Detect which cell encompasses the target text, then output its (X, Y) center coordinate. 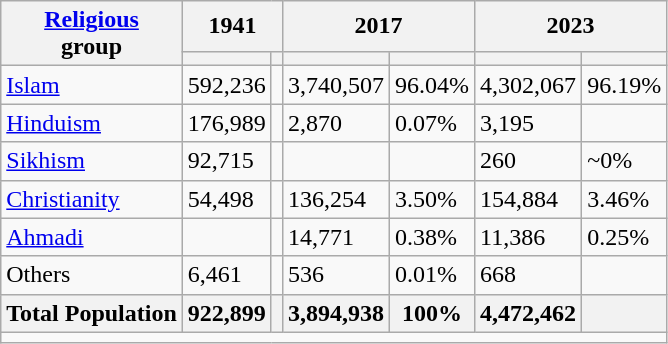
Islam (92, 85)
96.04% (432, 85)
Ahmadi (92, 237)
2,870 (336, 123)
0.25% (624, 237)
92,715 (226, 161)
2023 (571, 26)
Sikhism (92, 161)
54,498 (226, 199)
0.01% (432, 275)
Hinduism (92, 123)
3,894,938 (336, 313)
Religiousgroup (92, 34)
0.38% (432, 237)
592,236 (226, 85)
~0% (624, 161)
96.19% (624, 85)
154,884 (528, 199)
260 (528, 161)
11,386 (528, 237)
136,254 (336, 199)
0.07% (432, 123)
3,740,507 (336, 85)
3,195 (528, 123)
922,899 (226, 313)
176,989 (226, 123)
14,771 (336, 237)
Total Population (92, 313)
Others (92, 275)
6,461 (226, 275)
668 (528, 275)
536 (336, 275)
Christianity (92, 199)
1941 (232, 26)
3.46% (624, 199)
3.50% (432, 199)
100% (432, 313)
4,472,462 (528, 313)
4,302,067 (528, 85)
2017 (378, 26)
